Identify which cell holds the provided text, then report its (X, Y) central coordinate. 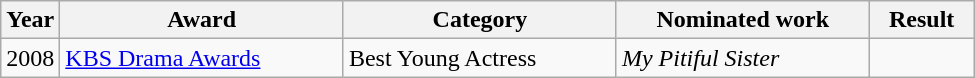
Year (30, 20)
Category (480, 20)
Award (202, 20)
Nominated work (742, 20)
Result (922, 20)
2008 (30, 58)
My Pitiful Sister (742, 58)
KBS Drama Awards (202, 58)
Best Young Actress (480, 58)
